Find where the given text appears and provide that cell's center as [x, y] coordinate. 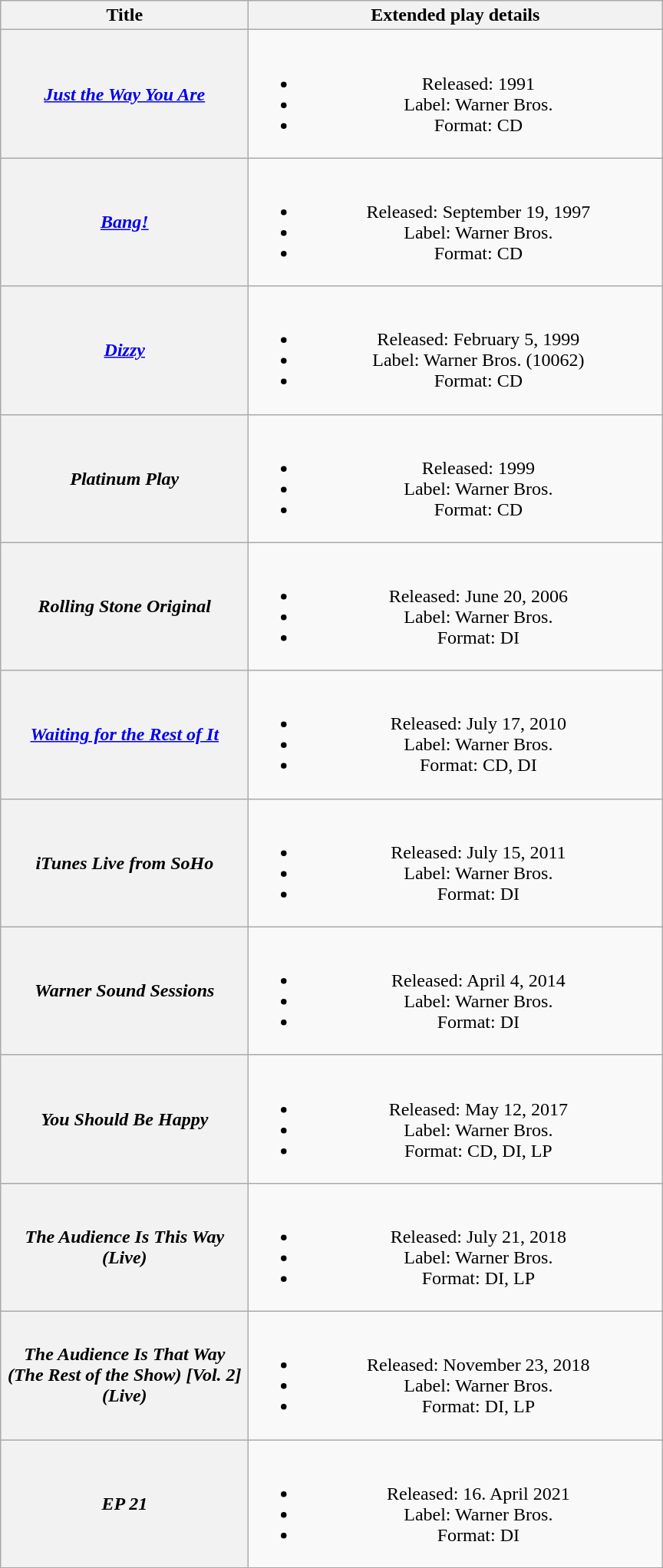
Released: April 4, 2014Label: Warner Bros.Format: DI [456, 991]
EP 21 [124, 1504]
Platinum Play [124, 479]
Released: June 20, 2006Label: Warner Bros.Format: DI [456, 606]
You Should Be Happy [124, 1118]
Rolling Stone Original [124, 606]
Title [124, 15]
The Audience Is This Way (Live) [124, 1247]
Released: September 19, 1997Label: Warner Bros.Format: CD [456, 222]
Released: 1991Label: Warner Bros.Format: CD [456, 94]
Extended play details [456, 15]
Released: 1999Label: Warner Bros.Format: CD [456, 479]
Released: July 17, 2010Label: Warner Bros.Format: CD, DI [456, 735]
Released: 16. April 2021Label: Warner Bros.Format: DI [456, 1504]
Released: July 15, 2011Label: Warner Bros.Format: DI [456, 862]
Released: February 5, 1999Label: Warner Bros. (10062)Format: CD [456, 350]
Warner Sound Sessions [124, 991]
Just the Way You Are [124, 94]
Bang! [124, 222]
Released: May 12, 2017Label: Warner Bros.Format: CD, DI, LP [456, 1118]
Dizzy [124, 350]
iTunes Live from SoHo [124, 862]
The Audience Is That Way (The Rest of the Show) [Vol. 2] (Live) [124, 1375]
Waiting for the Rest of It [124, 735]
Released: November 23, 2018Label: Warner Bros.Format: DI, LP [456, 1375]
Released: July 21, 2018Label: Warner Bros.Format: DI, LP [456, 1247]
